Search for the cell housing the specified text and yield its (x, y) center coordinate. 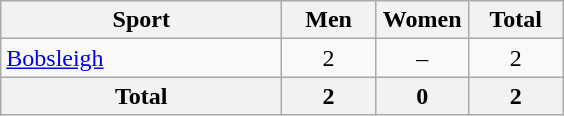
Sport (142, 20)
Bobsleigh (142, 58)
0 (422, 96)
Women (422, 20)
– (422, 58)
Men (329, 20)
